Detect which cell encompasses the target text, then output its (x, y) center coordinate. 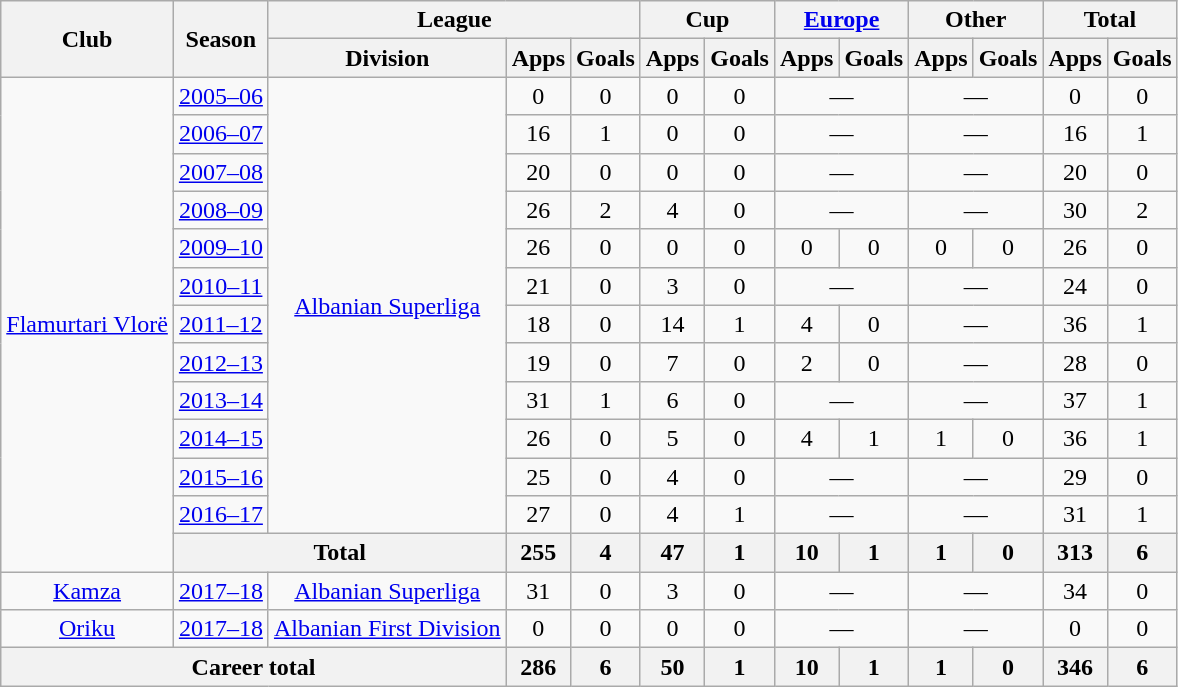
Oriku (88, 629)
Europe (841, 20)
2016–17 (220, 515)
2010–11 (220, 286)
47 (672, 553)
Season (220, 39)
Kamza (88, 591)
255 (538, 553)
Division (387, 58)
Albanian First Division (387, 629)
2009–10 (220, 248)
14 (672, 324)
2011–12 (220, 324)
2005–06 (220, 96)
Career total (254, 667)
League (454, 20)
28 (1075, 362)
Other (976, 20)
Club (88, 39)
27 (538, 515)
2008–09 (220, 210)
2012–13 (220, 362)
34 (1075, 591)
2007–08 (220, 172)
2013–14 (220, 400)
19 (538, 362)
2006–07 (220, 134)
2015–16 (220, 477)
18 (538, 324)
30 (1075, 210)
7 (672, 362)
25 (538, 477)
286 (538, 667)
346 (1075, 667)
50 (672, 667)
5 (672, 438)
29 (1075, 477)
Flamurtari Vlorë (88, 324)
313 (1075, 553)
2014–15 (220, 438)
21 (538, 286)
37 (1075, 400)
24 (1075, 286)
Cup (707, 20)
